Pinpoint the cell where the given text exists, returning its (x, y) midpoint coordinate. 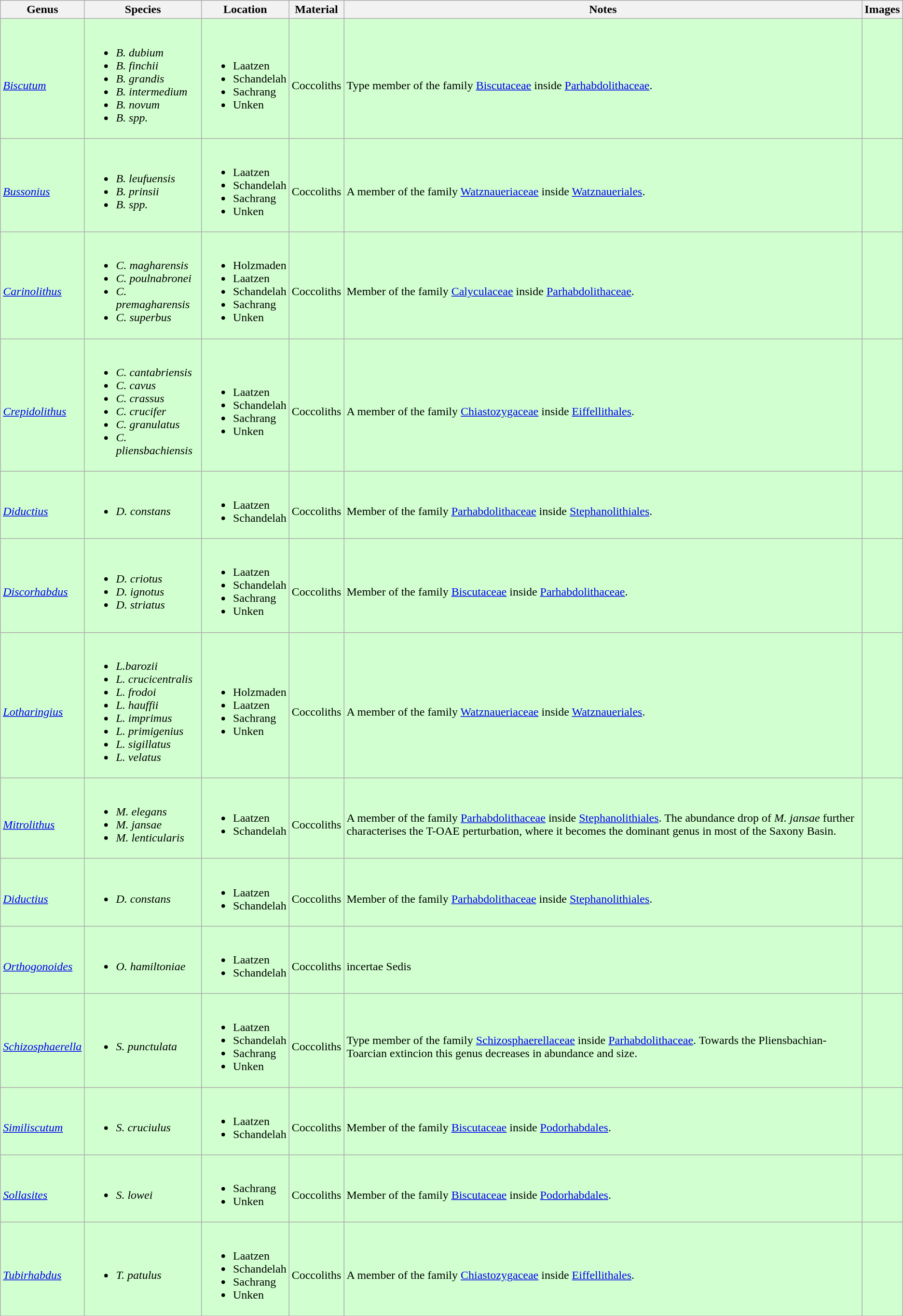
Material (316, 10)
Bussonius (42, 185)
Location (245, 10)
Images (882, 10)
D. criotusD. ignotusD. striatus (143, 585)
O. hamiltoniae (143, 960)
C. magharensisC. poulnabroneiC. premagharensisC. superbus (143, 285)
Lotharingius (42, 705)
Type member of the family Biscutaceae inside Parhabdolithaceae. (603, 79)
Member of the family Biscutaceae inside Parhabdolithaceae. (603, 585)
Mitrolithus (42, 818)
C. cantabriensisC. cavusC. crassusC. cruciferC. granulatusC. pliensbachiensis (143, 405)
Carinolithus (42, 285)
S. punctulata (143, 1040)
Schizosphaerella (42, 1040)
Discorhabdus (42, 585)
Orthogonoides (42, 960)
Biscutum (42, 79)
incertae Sedis (603, 960)
SachrangUnken (245, 1189)
Crepidolithus (42, 405)
Notes (603, 10)
Sollasites (42, 1189)
L.baroziiL. crucicentralisL. frodoiL. hauffiiL. imprimusL. primigeniusL. sigillatusL. velatus (143, 705)
S. lowei (143, 1189)
Member of the family Calyculaceae inside Parhabdolithaceae. (603, 285)
B. leufuensisB. prinsiiB. spp. (143, 185)
HolzmadenLaatzenSachrangUnken (245, 705)
Tubirhabdus (42, 1269)
Similiscutum (42, 1121)
M. elegansM. jansaeM. lenticularis (143, 818)
S. cruciulus (143, 1121)
HolzmadenLaatzenSchandelahSachrangUnken (245, 285)
T. patulus (143, 1269)
B. dubiumB. finchiiB. grandisB. intermediumB. novumB. spp. (143, 79)
Genus (42, 10)
Species (143, 10)
